Return [x, y] of the center of cell containing provided text 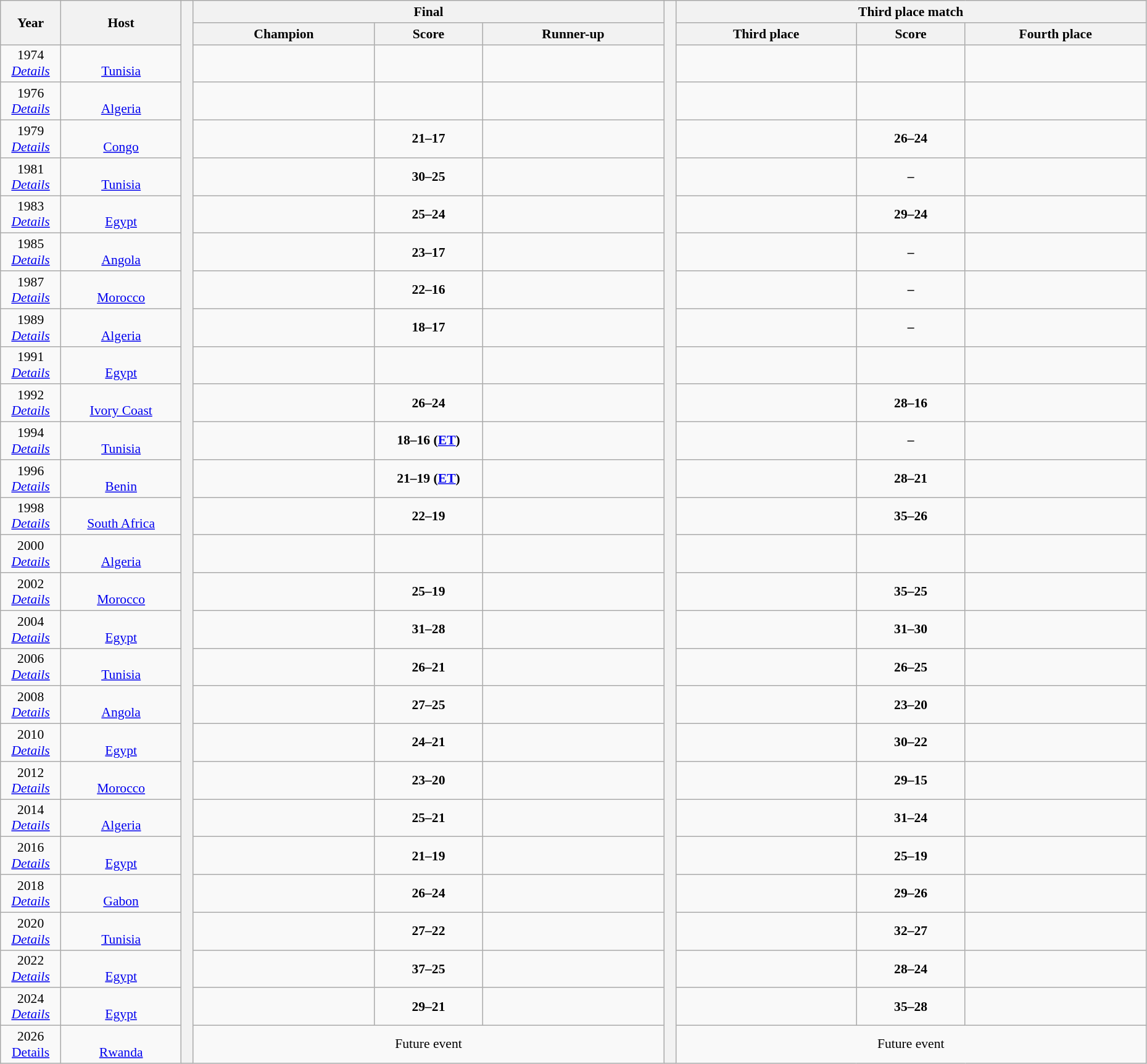
1994Details [31, 441]
26–21 [429, 667]
Rwanda [121, 1044]
Final [428, 12]
Fourth place [1055, 34]
2002Details [31, 591]
18–16 (ET) [429, 441]
2026Details [31, 1044]
22–19 [429, 516]
Congo [121, 139]
29–26 [911, 894]
25–24 [429, 215]
2000Details [31, 554]
Runner-up [573, 34]
32–27 [911, 931]
21–17 [429, 139]
Gabon [121, 894]
Third place match [911, 12]
1998Details [31, 516]
22–16 [429, 290]
29–24 [911, 215]
31–28 [429, 630]
1987Details [31, 290]
29–15 [911, 780]
1974Details [31, 63]
Benin [121, 479]
25–21 [429, 818]
Third place [766, 34]
2008Details [31, 705]
1981Details [31, 177]
1985Details [31, 252]
35–26 [911, 516]
31–30 [911, 630]
37–25 [429, 969]
1989Details [31, 327]
27–22 [429, 931]
2012Details [31, 780]
1991Details [31, 365]
29–21 [429, 1007]
1983Details [31, 215]
35–28 [911, 1007]
2016Details [31, 855]
1976Details [31, 101]
2020Details [31, 931]
2014Details [31, 818]
26–25 [911, 667]
30–25 [429, 177]
28–16 [911, 404]
28–21 [911, 479]
2024Details [31, 1007]
23–17 [429, 252]
Ivory Coast [121, 404]
2022Details [31, 969]
27–25 [429, 705]
21–19 (ET) [429, 479]
30–22 [911, 743]
Host [121, 22]
South Africa [121, 516]
1996Details [31, 479]
35–25 [911, 591]
1992Details [31, 404]
Year [31, 22]
21–19 [429, 855]
2018Details [31, 894]
18–17 [429, 327]
Champion [284, 34]
31–24 [911, 818]
1979Details [31, 139]
28–24 [911, 969]
2006Details [31, 667]
24–21 [429, 743]
2010Details [31, 743]
2004Details [31, 630]
